Scan for the cell matching the given text and deliver its [X, Y] coordinate at center. 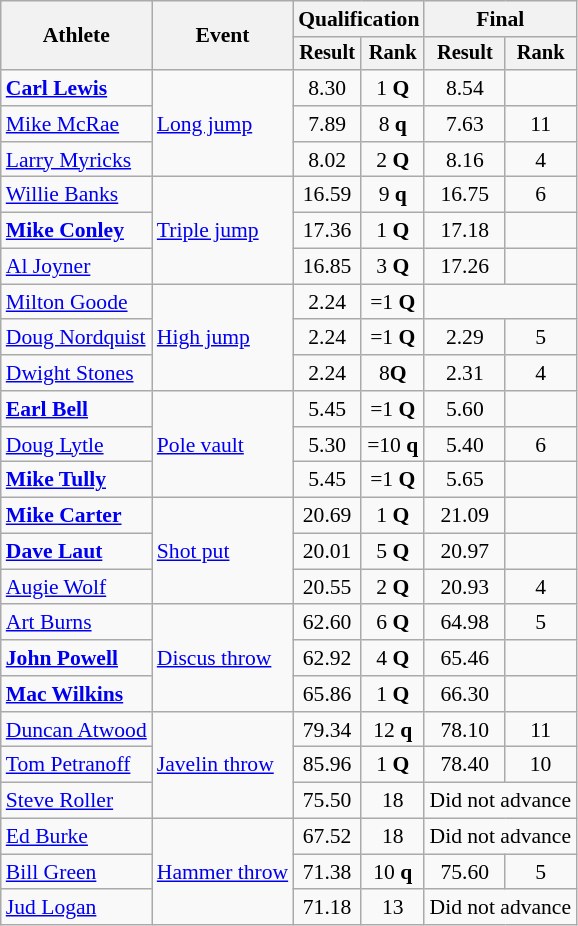
71.38 [327, 872]
6 Q [392, 623]
65.86 [327, 694]
Mike Conley [76, 231]
13 [392, 908]
9 q [392, 195]
7.63 [464, 124]
7.89 [327, 124]
16.59 [327, 195]
5.60 [464, 409]
8.54 [464, 88]
Steve Roller [76, 801]
65.46 [464, 658]
20.55 [327, 587]
62.60 [327, 623]
Jud Logan [76, 908]
Mike McRae [76, 124]
8Q [392, 373]
High jump [222, 338]
17.18 [464, 231]
5.40 [464, 445]
Long jump [222, 124]
3 Q [392, 267]
20.97 [464, 552]
8.16 [464, 160]
Al Joyner [76, 267]
Willie Banks [76, 195]
Doug Lytle [76, 445]
Shot put [222, 552]
17.26 [464, 267]
16.75 [464, 195]
8 q [392, 124]
John Powell [76, 658]
Dwight Stones [76, 373]
Tom Petranoff [76, 765]
8.02 [327, 160]
62.92 [327, 658]
Carl Lewis [76, 88]
75.50 [327, 801]
Hammer throw [222, 872]
78.10 [464, 730]
64.98 [464, 623]
Pole vault [222, 444]
5.30 [327, 445]
5 Q [392, 552]
Javelin throw [222, 766]
Mike Tully [76, 480]
2.29 [464, 338]
Bill Green [76, 872]
21.09 [464, 516]
Qualification [358, 19]
Duncan Atwood [76, 730]
Mac Wilkins [76, 694]
Dave Laut [76, 552]
Triple jump [222, 230]
85.96 [327, 765]
5.65 [464, 480]
Milton Goode [76, 302]
12 q [392, 730]
20.01 [327, 552]
10 q [392, 872]
16.85 [327, 267]
75.60 [464, 872]
20.93 [464, 587]
Mike Carter [76, 516]
67.52 [327, 837]
17.36 [327, 231]
Discus throw [222, 658]
=10 q [392, 445]
Earl Bell [76, 409]
Final [500, 19]
79.34 [327, 730]
Athlete [76, 36]
Event [222, 36]
78.40 [464, 765]
71.18 [327, 908]
2.31 [464, 373]
8.30 [327, 88]
10 [540, 765]
Ed Burke [76, 837]
66.30 [464, 694]
20.69 [327, 516]
Larry Myricks [76, 160]
4 Q [392, 658]
Doug Nordquist [76, 338]
Art Burns [76, 623]
Augie Wolf [76, 587]
